For the text-containing cell, return its midpoint in [X, Y] coordinate format. 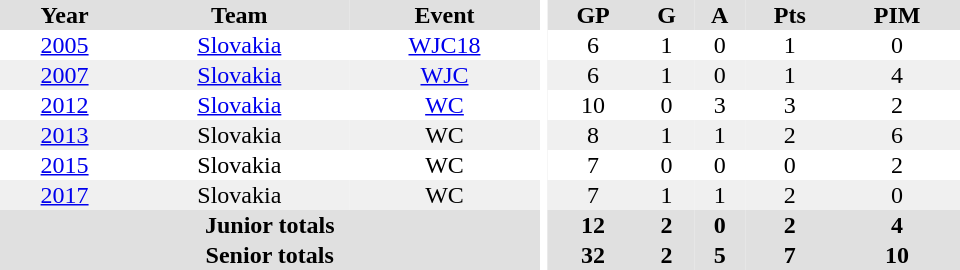
2005 [64, 45]
8 [593, 135]
Event [445, 15]
WJC18 [445, 45]
GP [593, 15]
A [720, 15]
Team [239, 15]
Pts [790, 15]
5 [720, 255]
Senior totals [270, 255]
12 [593, 225]
Year [64, 15]
PIM [897, 15]
G [666, 15]
32 [593, 255]
2007 [64, 75]
2013 [64, 135]
2017 [64, 195]
WJC [445, 75]
2012 [64, 105]
Junior totals [270, 225]
2015 [64, 165]
